Extract the (X, Y) coordinate from the center of the cell holding the provided text.  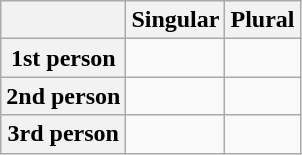
Singular (176, 20)
2nd person (64, 96)
1st person (64, 58)
3rd person (64, 134)
Plural (262, 20)
